Find where the given text appears and provide that cell's center as (X, Y) coordinate. 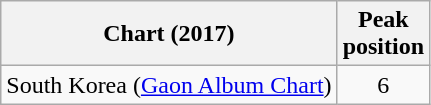
South Korea (Gaon Album Chart) (169, 85)
Peakposition (383, 34)
6 (383, 85)
Chart (2017) (169, 34)
